Scan for the cell matching the given text and deliver its (x, y) coordinate at center. 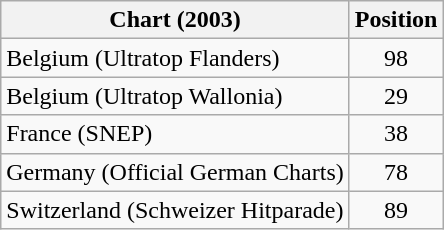
Position (396, 20)
98 (396, 58)
Belgium (Ultratop Wallonia) (175, 96)
89 (396, 210)
Belgium (Ultratop Flanders) (175, 58)
France (SNEP) (175, 134)
29 (396, 96)
78 (396, 172)
Chart (2003) (175, 20)
38 (396, 134)
Switzerland (Schweizer Hitparade) (175, 210)
Germany (Official German Charts) (175, 172)
